From the cell containing the given text, extract its center point as [x, y] coordinate. 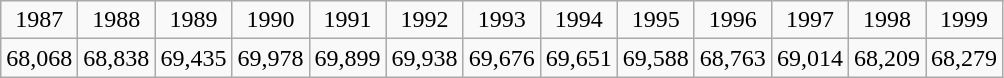
68,279 [964, 58]
1998 [886, 20]
69,588 [656, 58]
1991 [348, 20]
1999 [964, 20]
1993 [502, 20]
69,651 [578, 58]
69,676 [502, 58]
68,838 [116, 58]
1997 [810, 20]
68,763 [732, 58]
1994 [578, 20]
1990 [270, 20]
1989 [194, 20]
1996 [732, 20]
1992 [424, 20]
1988 [116, 20]
69,899 [348, 58]
69,435 [194, 58]
1987 [40, 20]
1995 [656, 20]
69,978 [270, 58]
68,068 [40, 58]
69,014 [810, 58]
68,209 [886, 58]
69,938 [424, 58]
